Determine the [X, Y] coordinate at the center of the cell enclosing the given text.  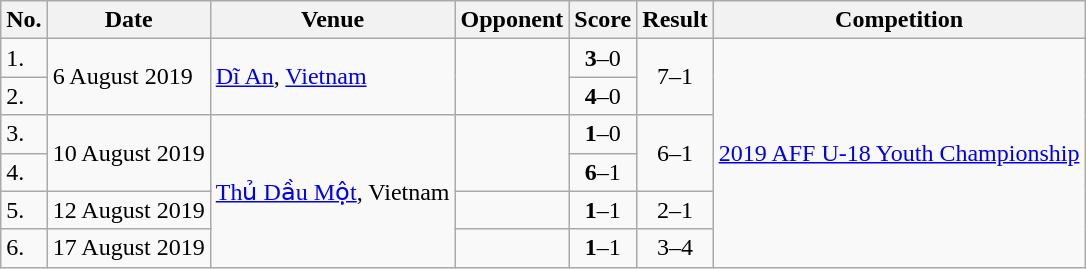
Opponent [512, 20]
Venue [332, 20]
Date [128, 20]
4. [24, 172]
17 August 2019 [128, 248]
6 August 2019 [128, 77]
1. [24, 58]
12 August 2019 [128, 210]
3. [24, 134]
3–4 [675, 248]
Score [603, 20]
Thủ Dầu Một, Vietnam [332, 191]
10 August 2019 [128, 153]
2. [24, 96]
2019 AFF U-18 Youth Championship [899, 153]
Competition [899, 20]
2–1 [675, 210]
1–0 [603, 134]
4–0 [603, 96]
3–0 [603, 58]
Result [675, 20]
5. [24, 210]
6. [24, 248]
Dĩ An, Vietnam [332, 77]
7–1 [675, 77]
No. [24, 20]
